Scan for the cell matching the given text and deliver its (x, y) coordinate at center. 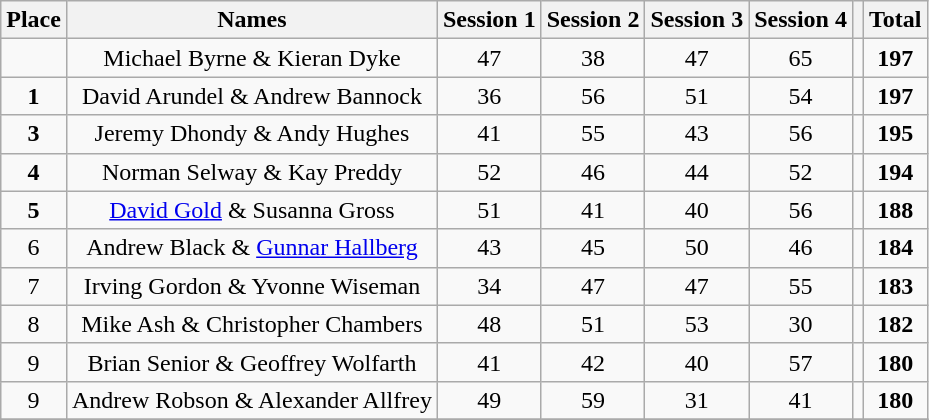
Total (896, 20)
36 (489, 96)
182 (896, 324)
Michael Byrne & Kieran Dyke (252, 58)
48 (489, 324)
50 (697, 248)
Mike Ash & Christopher Chambers (252, 324)
3 (34, 134)
44 (697, 172)
5 (34, 210)
Place (34, 20)
195 (896, 134)
Session 3 (697, 20)
65 (801, 58)
59 (593, 400)
31 (697, 400)
54 (801, 96)
Names (252, 20)
34 (489, 286)
Brian Senior & Geoffrey Wolfarth (252, 362)
184 (896, 248)
53 (697, 324)
7 (34, 286)
6 (34, 248)
Jeremy Dhondy & Andy Hughes (252, 134)
Session 1 (489, 20)
Norman Selway & Kay Preddy (252, 172)
45 (593, 248)
49 (489, 400)
42 (593, 362)
David Arundel & Andrew Bannock (252, 96)
Session 4 (801, 20)
Andrew Robson & Alexander Allfrey (252, 400)
8 (34, 324)
38 (593, 58)
183 (896, 286)
David Gold & Susanna Gross (252, 210)
30 (801, 324)
1 (34, 96)
Irving Gordon & Yvonne Wiseman (252, 286)
Session 2 (593, 20)
194 (896, 172)
188 (896, 210)
57 (801, 362)
4 (34, 172)
Andrew Black & Gunnar Hallberg (252, 248)
